Scan for the cell matching the given text and deliver its [x, y] coordinate at center. 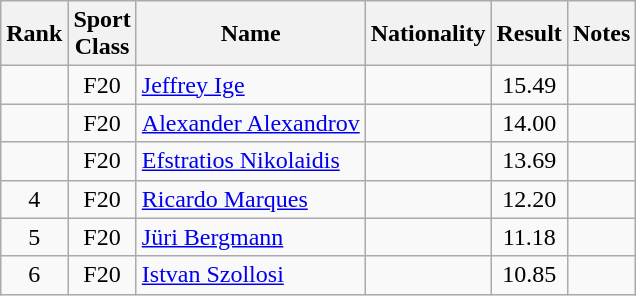
Efstratios Nikolaidis [250, 161]
5 [34, 237]
Result [529, 34]
Istvan Szollosi [250, 275]
Rank [34, 34]
Ricardo Marques [250, 199]
Jeffrey Ige [250, 85]
Notes [601, 34]
12.20 [529, 199]
14.00 [529, 123]
10.85 [529, 275]
Alexander Alexandrov [250, 123]
Jüri Bergmann [250, 237]
11.18 [529, 237]
4 [34, 199]
Nationality [428, 34]
15.49 [529, 85]
Name [250, 34]
SportClass [102, 34]
6 [34, 275]
13.69 [529, 161]
